Search for the cell housing the specified text and yield its [X, Y] center coordinate. 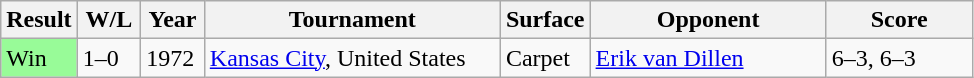
1–0 [109, 58]
Result [39, 20]
Score [899, 20]
1972 [173, 58]
Erik van Dillen [708, 58]
Surface [545, 20]
W/L [109, 20]
Opponent [708, 20]
6–3, 6–3 [899, 58]
Win [39, 58]
Kansas City, United States [352, 58]
Year [173, 20]
Tournament [352, 20]
Carpet [545, 58]
